Determine the (x, y) coordinate at the center of the cell enclosing the given text.  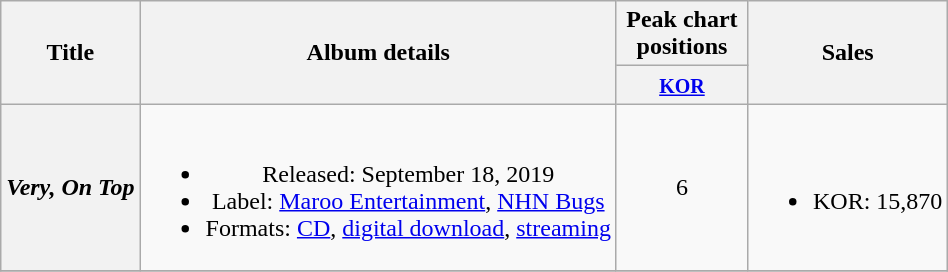
Very, On Top (70, 188)
Released: September 18, 2019Label: Maroo Entertainment, NHN BugsFormats: CD, digital download, streaming (378, 188)
Peak chart positions (682, 34)
Sales (847, 52)
Title (70, 52)
KOR (682, 85)
Album details (378, 52)
6 (682, 188)
KOR: 15,870 (847, 188)
